Detect which cell encompasses the target text, then output its (X, Y) center coordinate. 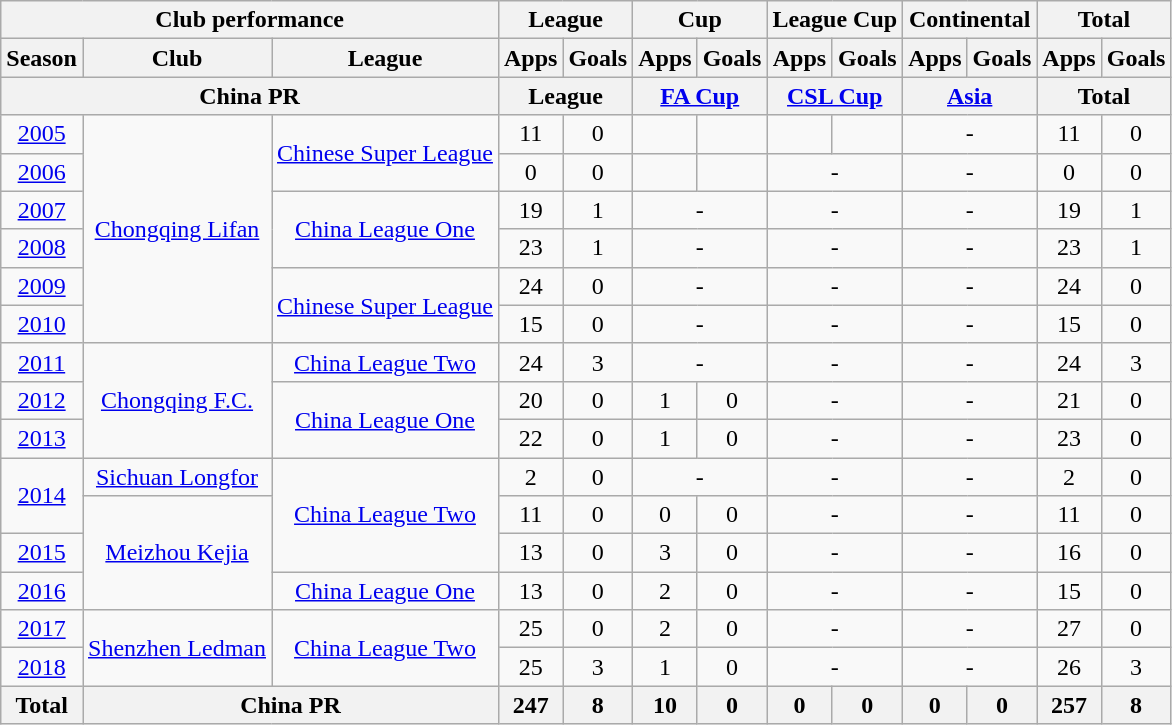
Club (176, 58)
247 (530, 705)
10 (665, 705)
Shenzhen Ledman (176, 648)
21 (1069, 400)
Season (42, 58)
Sichuan Longfor (176, 477)
FA Cup (700, 96)
2015 (42, 553)
2007 (42, 210)
22 (530, 438)
Chongqing F.C. (176, 400)
27 (1069, 629)
2011 (42, 362)
2010 (42, 324)
2018 (42, 667)
16 (1069, 553)
2012 (42, 400)
Asia (970, 96)
2017 (42, 629)
2006 (42, 172)
Cup (700, 20)
2009 (42, 286)
2013 (42, 438)
2008 (42, 248)
Chongqing Lifan (176, 229)
2016 (42, 591)
2014 (42, 496)
Club performance (250, 20)
26 (1069, 667)
257 (1069, 705)
Meizhou Kejia (176, 553)
Continental (970, 20)
20 (530, 400)
League Cup (835, 20)
CSL Cup (835, 96)
2005 (42, 134)
